Pinpoint the cell where the given text exists, returning its [x, y] midpoint coordinate. 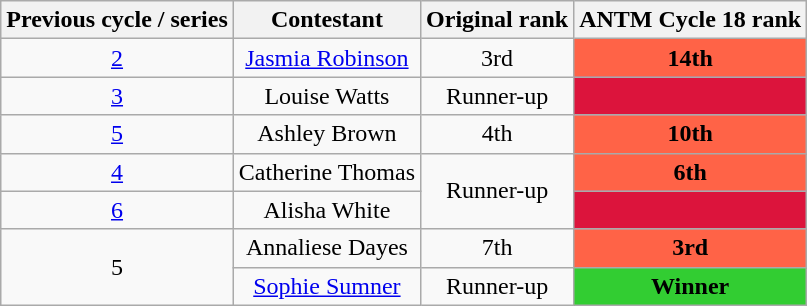
6th [690, 172]
10th [690, 134]
Original rank [498, 20]
ANTM Cycle 18 rank [690, 20]
7th [498, 248]
Previous cycle / series [118, 20]
Alisha White [326, 210]
4 [118, 172]
3 [118, 96]
Winner [690, 286]
4th [498, 134]
Louise Watts [326, 96]
Contestant [326, 20]
Sophie Sumner [326, 286]
14th [690, 58]
Annaliese Dayes [326, 248]
Jasmia Robinson [326, 58]
Catherine Thomas [326, 172]
6 [118, 210]
Ashley Brown [326, 134]
2 [118, 58]
